Find where the given text appears and provide that cell's center as [x, y] coordinate. 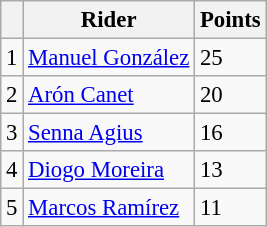
13 [230, 170]
Points [230, 20]
2 [12, 95]
25 [230, 58]
1 [12, 58]
16 [230, 133]
5 [12, 208]
Diogo Moreira [109, 170]
4 [12, 170]
11 [230, 208]
Arón Canet [109, 95]
Rider [109, 20]
Senna Agius [109, 133]
20 [230, 95]
Manuel González [109, 58]
3 [12, 133]
Marcos Ramírez [109, 208]
